Output the [X, Y] coordinate of the center of the cell containing the given text.  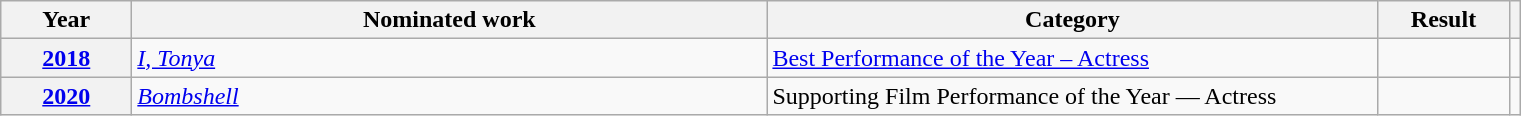
Best Performance of the Year – Actress [1072, 58]
Result [1444, 20]
I, Tonya [450, 58]
Supporting Film Performance of the Year — Actress [1072, 96]
Bombshell [450, 96]
Year [66, 20]
2018 [66, 58]
Category [1072, 20]
2020 [66, 96]
Nominated work [450, 20]
